Output the [x, y] coordinate of the center of the cell containing the given text.  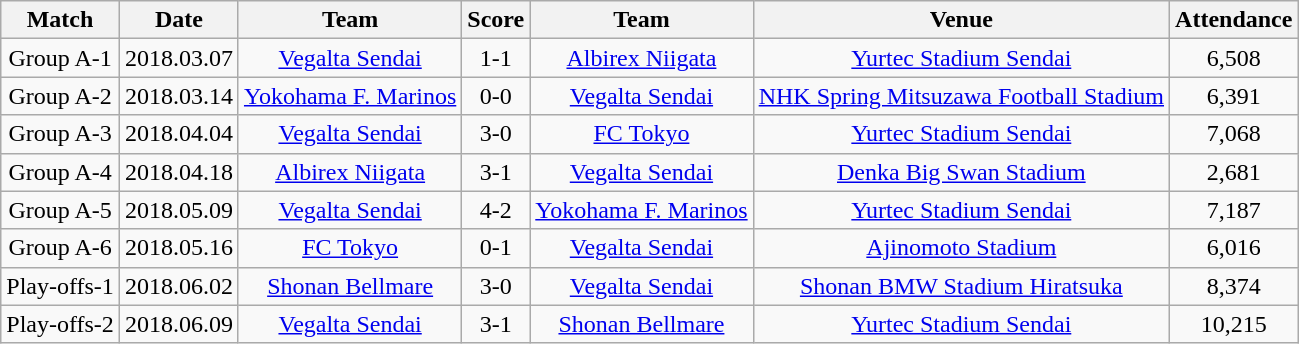
Group A-5 [60, 210]
Match [60, 20]
6,391 [1234, 96]
1-1 [496, 58]
7,187 [1234, 210]
7,068 [1234, 134]
2018.06.09 [178, 324]
Group A-3 [60, 134]
2018.05.09 [178, 210]
6,508 [1234, 58]
2018.03.14 [178, 96]
Play-offs-2 [60, 324]
NHK Spring Mitsuzawa Football Stadium [961, 96]
2018.05.16 [178, 248]
2018.04.04 [178, 134]
Group A-4 [60, 172]
0-0 [496, 96]
8,374 [1234, 286]
Ajinomoto Stadium [961, 248]
Denka Big Swan Stadium [961, 172]
6,016 [1234, 248]
Attendance [1234, 20]
2,681 [1234, 172]
Venue [961, 20]
2018.03.07 [178, 58]
Score [496, 20]
4-2 [496, 210]
Shonan BMW Stadium Hiratsuka [961, 286]
Group A-2 [60, 96]
2018.04.18 [178, 172]
Date [178, 20]
0-1 [496, 248]
10,215 [1234, 324]
Group A-1 [60, 58]
Group A-6 [60, 248]
Play-offs-1 [60, 286]
2018.06.02 [178, 286]
